Pinpoint the cell where the given text exists, returning its (x, y) midpoint coordinate. 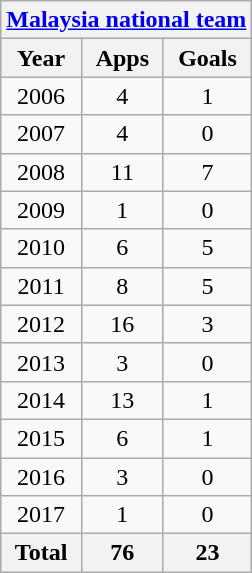
Malaysia national team (126, 20)
2007 (42, 134)
2008 (42, 172)
2006 (42, 96)
2009 (42, 210)
Year (42, 58)
Apps (122, 58)
2011 (42, 286)
2010 (42, 248)
2015 (42, 438)
11 (122, 172)
Goals (208, 58)
16 (122, 324)
13 (122, 400)
2017 (42, 515)
2012 (42, 324)
23 (208, 553)
Total (42, 553)
76 (122, 553)
7 (208, 172)
2014 (42, 400)
8 (122, 286)
2013 (42, 362)
2016 (42, 477)
